Output the [X, Y] coordinate of the center of the cell containing the given text.  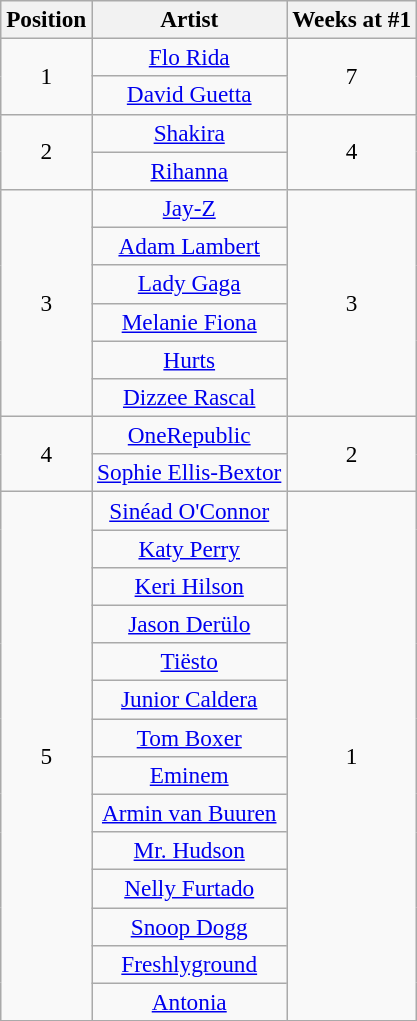
Position [46, 19]
Armin van Buuren [190, 813]
Snoop Dogg [190, 926]
Rihanna [190, 170]
Jay-Z [190, 208]
Adam Lambert [190, 246]
Tiësto [190, 662]
OneRepublic [190, 435]
Freshlyground [190, 964]
Nelly Furtado [190, 888]
David Guetta [190, 95]
Dizzee Rascal [190, 397]
Jason Derülo [190, 624]
Sophie Ellis-Bextor [190, 473]
Sinéad O'Connor [190, 510]
Junior Caldera [190, 699]
Hurts [190, 359]
Weeks at #1 [352, 19]
5 [46, 756]
Shakira [190, 133]
Katy Perry [190, 548]
7 [352, 76]
Antonia [190, 1002]
Artist [190, 19]
Eminem [190, 775]
Tom Boxer [190, 737]
Melanie Fiona [190, 322]
Mr. Hudson [190, 850]
Flo Rida [190, 57]
Keri Hilson [190, 586]
Lady Gaga [190, 284]
